From the cell containing the given text, extract its center point as (X, Y) coordinate. 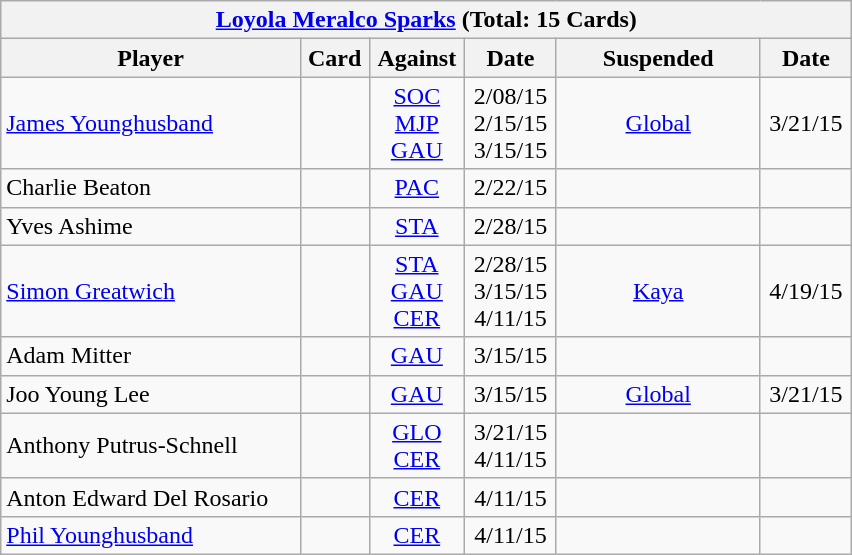
Anthony Putrus-Schnell (151, 446)
Yves Ashime (151, 226)
Card (334, 58)
Loyola Meralco Sparks (Total: 15 Cards) (426, 20)
Player (151, 58)
James Younghusband (151, 123)
2/22/15 (511, 188)
2/28/15 (511, 226)
SOCMJPGAU (417, 123)
Joo Young Lee (151, 394)
Simon Greatwich (151, 291)
PAC (417, 188)
Against (417, 58)
4/19/15 (806, 291)
Adam Mitter (151, 356)
Kaya (658, 291)
Suspended (658, 58)
3/21/154/11/15 (511, 446)
Phil Younghusband (151, 535)
2/08/152/15/153/15/15 (511, 123)
STA (417, 226)
STAGAUCER (417, 291)
Anton Edward Del Rosario (151, 497)
GLOCER (417, 446)
Charlie Beaton (151, 188)
2/28/153/15/154/11/15 (511, 291)
